From the cell containing the given text, extract its center point as [x, y] coordinate. 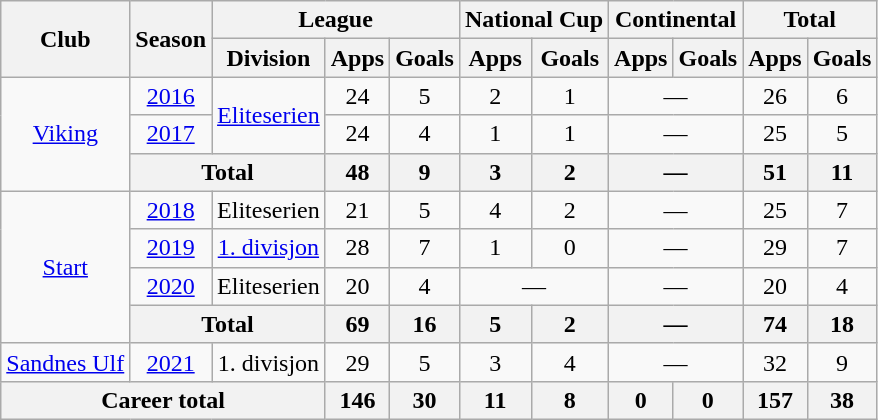
Viking [66, 134]
8 [570, 400]
48 [357, 172]
2020 [171, 286]
157 [775, 400]
Sandnes Ulf [66, 362]
69 [357, 324]
30 [425, 400]
146 [357, 400]
2019 [171, 248]
74 [775, 324]
National Cup [534, 20]
2017 [171, 134]
26 [775, 96]
32 [775, 362]
League [336, 20]
Career total [163, 400]
28 [357, 248]
21 [357, 210]
51 [775, 172]
6 [842, 96]
2016 [171, 96]
16 [425, 324]
Start [66, 267]
Season [171, 39]
2021 [171, 362]
2018 [171, 210]
Continental [676, 20]
Division [269, 58]
18 [842, 324]
Club [66, 39]
38 [842, 400]
